From the cell containing the given text, extract its center point as (X, Y) coordinate. 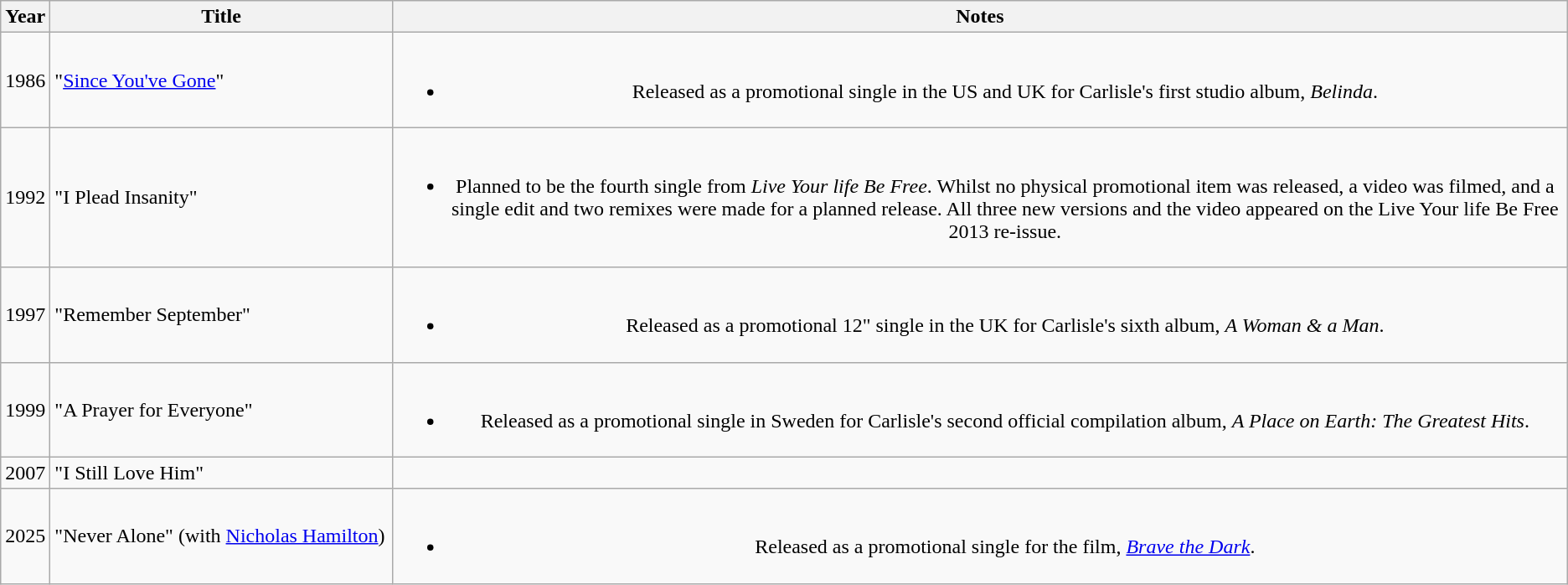
Notes (980, 17)
2007 (25, 473)
Released as a promotional single for the film, Brave the Dark. (980, 536)
"Since You've Gone" (221, 80)
1997 (25, 315)
1999 (25, 409)
2025 (25, 536)
"Remember September" (221, 315)
Year (25, 17)
"Never Alone" (with Nicholas Hamilton) (221, 536)
"I Plead Insanity" (221, 198)
1986 (25, 80)
Released as a promotional single in Sweden for Carlisle's second official compilation album, A Place on Earth: The Greatest Hits. (980, 409)
Title (221, 17)
"I Still Love Him" (221, 473)
Released as a promotional single in the US and UK for Carlisle's first studio album, Belinda. (980, 80)
Released as a promotional 12" single in the UK for Carlisle's sixth album, A Woman & a Man. (980, 315)
1992 (25, 198)
"A Prayer for Everyone" (221, 409)
